Search for the cell housing the specified text and yield its (X, Y) center coordinate. 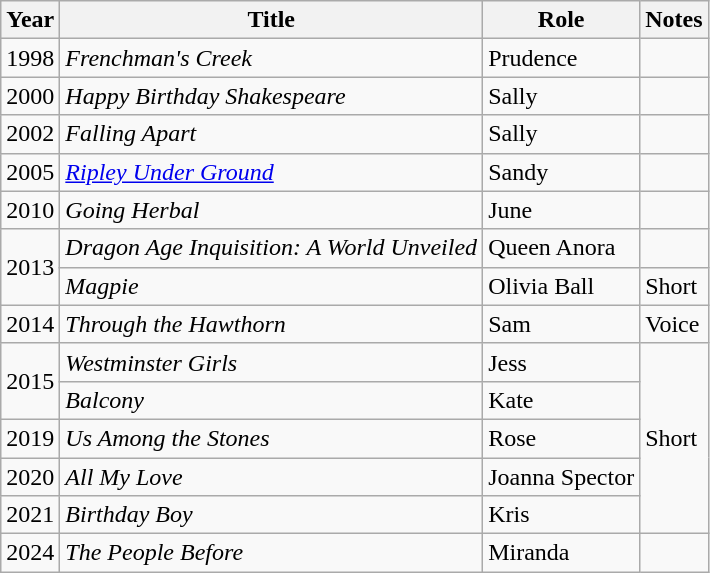
1998 (30, 58)
2005 (30, 172)
Dragon Age Inquisition: A World Unveiled (272, 248)
Joanna Spector (562, 477)
Role (562, 20)
2000 (30, 96)
Westminster Girls (272, 362)
The People Before (272, 553)
Prudence (562, 58)
Voice (674, 324)
2014 (30, 324)
Going Herbal (272, 210)
June (562, 210)
Olivia Ball (562, 286)
2019 (30, 438)
Rose (562, 438)
Magpie (272, 286)
2024 (30, 553)
Balcony (272, 400)
2021 (30, 515)
Jess (562, 362)
Through the Hawthorn (272, 324)
Sam (562, 324)
Sandy (562, 172)
Kris (562, 515)
2002 (30, 134)
Notes (674, 20)
2010 (30, 210)
Title (272, 20)
Birthday Boy (272, 515)
Miranda (562, 553)
Kate (562, 400)
Ripley Under Ground (272, 172)
2013 (30, 267)
Queen Anora (562, 248)
All My Love (272, 477)
Year (30, 20)
Us Among the Stones (272, 438)
Happy Birthday Shakespeare (272, 96)
2020 (30, 477)
Frenchman's Creek (272, 58)
Falling Apart (272, 134)
2015 (30, 381)
